Search for the cell housing the specified text and yield its (X, Y) center coordinate. 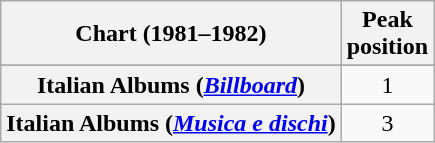
Italian Albums (Billboard) (171, 85)
1 (387, 85)
Italian Albums (Musica e dischi) (171, 123)
3 (387, 123)
Peakposition (387, 34)
Chart (1981–1982) (171, 34)
